Provide the (x, y) coordinate of the cell's center where the given text is located.  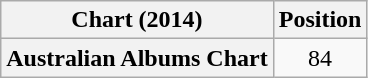
84 (320, 58)
Chart (2014) (137, 20)
Australian Albums Chart (137, 58)
Position (320, 20)
